Pinpoint the cell where the given text exists, returning its [x, y] midpoint coordinate. 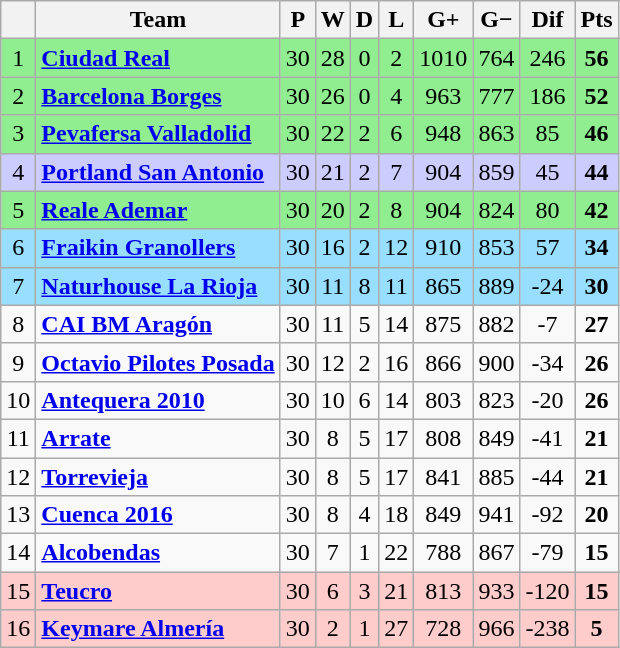
Fraikin Granollers [158, 248]
D [364, 20]
1010 [444, 58]
45 [548, 172]
788 [444, 553]
728 [444, 629]
-34 [548, 362]
863 [496, 134]
-24 [548, 286]
28 [332, 58]
Barcelona Borges [158, 96]
57 [548, 248]
813 [444, 591]
764 [496, 58]
Portland San Antonio [158, 172]
875 [444, 324]
56 [596, 58]
9 [18, 362]
865 [444, 286]
246 [548, 58]
Dif [548, 20]
910 [444, 248]
18 [396, 515]
G+ [444, 20]
Cuenca 2016 [158, 515]
889 [496, 286]
885 [496, 477]
-238 [548, 629]
46 [596, 134]
Ciudad Real [158, 58]
866 [444, 362]
824 [496, 210]
85 [548, 134]
803 [444, 400]
941 [496, 515]
G− [496, 20]
186 [548, 96]
-44 [548, 477]
900 [496, 362]
13 [18, 515]
808 [444, 438]
Octavio Pilotes Posada [158, 362]
Keymare Almería [158, 629]
Naturhouse La Rioja [158, 286]
867 [496, 553]
948 [444, 134]
853 [496, 248]
Arrate [158, 438]
Torrevieja [158, 477]
841 [444, 477]
Antequera 2010 [158, 400]
Pevafersa Valladolid [158, 134]
Teucro [158, 591]
52 [596, 96]
859 [496, 172]
777 [496, 96]
W [332, 20]
823 [496, 400]
Team [158, 20]
-120 [548, 591]
CAI BM Aragón [158, 324]
Alcobendas [158, 553]
963 [444, 96]
966 [496, 629]
44 [596, 172]
-7 [548, 324]
42 [596, 210]
80 [548, 210]
882 [496, 324]
-92 [548, 515]
933 [496, 591]
-20 [548, 400]
Reale Ademar [158, 210]
L [396, 20]
Pts [596, 20]
P [298, 20]
34 [596, 248]
-41 [548, 438]
-79 [548, 553]
